Extract the [X, Y] coordinate from the center of the cell holding the provided text.  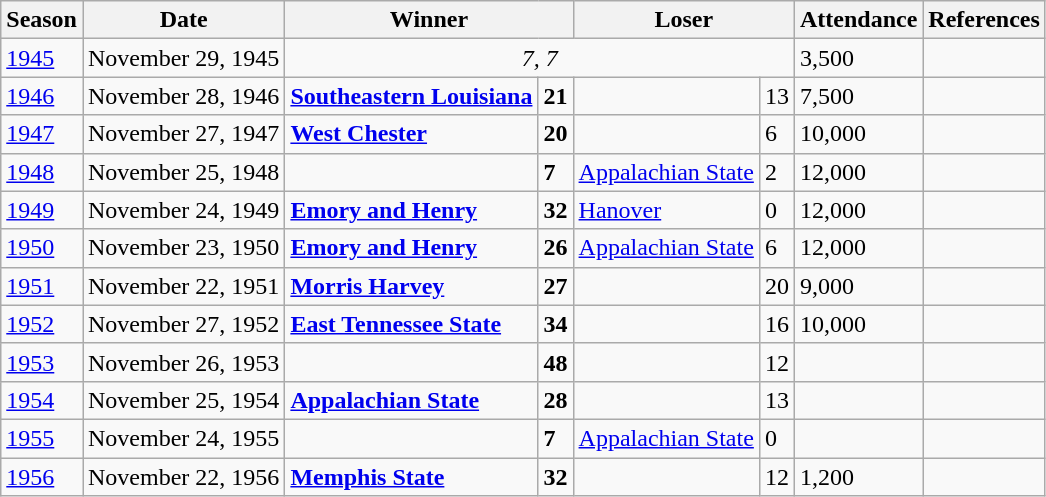
East Tennessee State [412, 324]
References [984, 20]
November 22, 1951 [183, 286]
November 29, 1945 [183, 58]
1948 [42, 172]
7, 7 [540, 58]
1954 [42, 400]
1946 [42, 96]
November 26, 1953 [183, 362]
7,500 [858, 96]
21 [556, 96]
1945 [42, 58]
November 27, 1947 [183, 134]
Morris Harvey [412, 286]
November 27, 1952 [183, 324]
3,500 [858, 58]
Season [42, 20]
2 [776, 172]
1950 [42, 248]
Loser [684, 20]
1951 [42, 286]
1955 [42, 438]
1953 [42, 362]
27 [556, 286]
28 [556, 400]
Memphis State [412, 477]
November 28, 1946 [183, 96]
1,200 [858, 477]
West Chester [412, 134]
9,000 [858, 286]
Southeastern Louisiana [412, 96]
Hanover [666, 210]
Date [183, 20]
November 24, 1955 [183, 438]
34 [556, 324]
Winner [429, 20]
Attendance [858, 20]
1956 [42, 477]
November 23, 1950 [183, 248]
48 [556, 362]
1949 [42, 210]
1952 [42, 324]
1947 [42, 134]
16 [776, 324]
November 25, 1954 [183, 400]
26 [556, 248]
November 22, 1956 [183, 477]
November 25, 1948 [183, 172]
November 24, 1949 [183, 210]
